Return the [x, y] coordinate for the center point of the cell that contains the specified text.  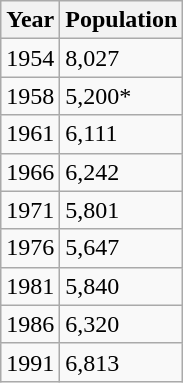
5,801 [122, 210]
1966 [30, 172]
5,840 [122, 286]
1991 [30, 362]
5,647 [122, 248]
Year [30, 20]
6,320 [122, 324]
1981 [30, 286]
5,200* [122, 96]
1961 [30, 134]
6,111 [122, 134]
1954 [30, 58]
6,813 [122, 362]
8,027 [122, 58]
6,242 [122, 172]
1986 [30, 324]
1958 [30, 96]
Population [122, 20]
1971 [30, 210]
1976 [30, 248]
